Scan for the cell matching the given text and deliver its [X, Y] coordinate at center. 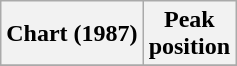
Peakposition [189, 34]
Chart (1987) [72, 34]
